Find where the given text appears and provide that cell's center as (X, Y) coordinate. 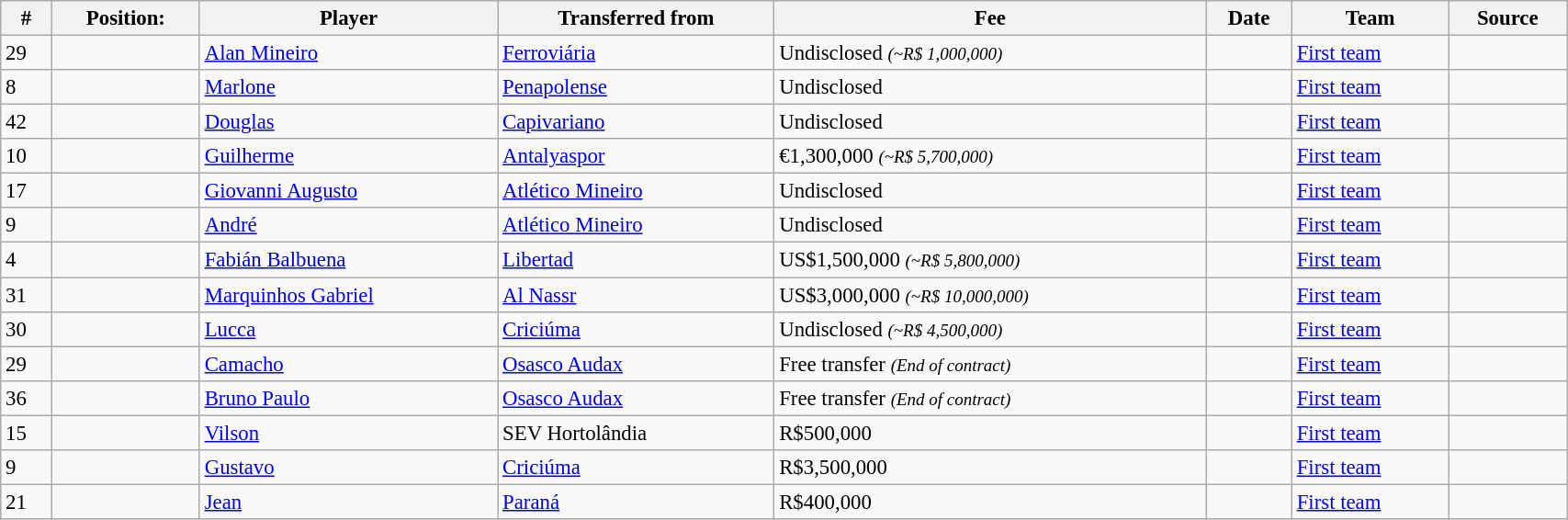
Lucca (348, 329)
Libertad (636, 260)
Camacho (348, 364)
31 (27, 295)
Source (1508, 18)
Undisclosed (~R$ 1,000,000) (990, 53)
Capivariano (636, 122)
36 (27, 398)
SEV Hortolândia (636, 433)
Douglas (348, 122)
US$1,500,000 (~R$ 5,800,000) (990, 260)
André (348, 225)
10 (27, 156)
21 (27, 502)
R$500,000 (990, 433)
Marlone (348, 87)
€1,300,000 (~R$ 5,700,000) (990, 156)
15 (27, 433)
30 (27, 329)
Jean (348, 502)
US$3,000,000 (~R$ 10,000,000) (990, 295)
Fee (990, 18)
Player (348, 18)
Team (1370, 18)
17 (27, 191)
Date (1249, 18)
Guilherme (348, 156)
Position: (125, 18)
# (27, 18)
8 (27, 87)
Fabián Balbuena (348, 260)
42 (27, 122)
Marquinhos Gabriel (348, 295)
Paraná (636, 502)
Penapolense (636, 87)
R$3,500,000 (990, 468)
Transferred from (636, 18)
Gustavo (348, 468)
Al Nassr (636, 295)
Ferroviária (636, 53)
Alan Mineiro (348, 53)
R$400,000 (990, 502)
4 (27, 260)
Antalyaspor (636, 156)
Bruno Paulo (348, 398)
Vilson (348, 433)
Giovanni Augusto (348, 191)
Undisclosed (~R$ 4,500,000) (990, 329)
